Search for the cell housing the specified text and yield its [x, y] center coordinate. 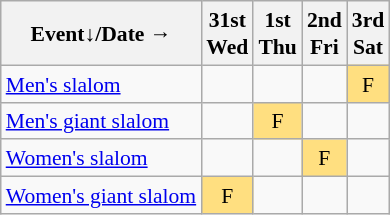
3rdSat [368, 33]
Men's giant slalom [102, 120]
1stThu [278, 33]
31stWed [227, 33]
Women's slalom [102, 158]
2ndFri [324, 33]
Men's slalom [102, 84]
Event↓/Date → [102, 33]
Women's giant slalom [102, 194]
